Pinpoint the cell where the given text exists, returning its (X, Y) midpoint coordinate. 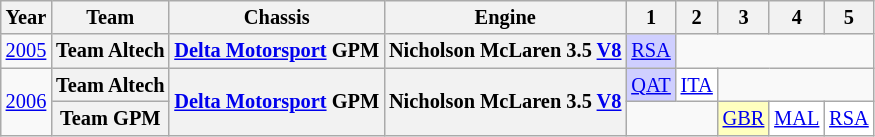
2005 (26, 51)
Year (26, 17)
3 (744, 17)
5 (848, 17)
QAT (650, 85)
4 (796, 17)
GBR (744, 118)
Team (110, 17)
ITA (697, 85)
1 (650, 17)
Engine (505, 17)
2006 (26, 102)
MAL (796, 118)
Chassis (276, 17)
2 (697, 17)
Team GPM (110, 118)
